From the cell containing the given text, extract its center point as (x, y) coordinate. 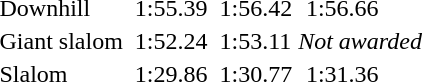
1:52.24 (171, 41)
1:53.11 (256, 41)
